Identify which cell holds the provided text, then report its (X, Y) central coordinate. 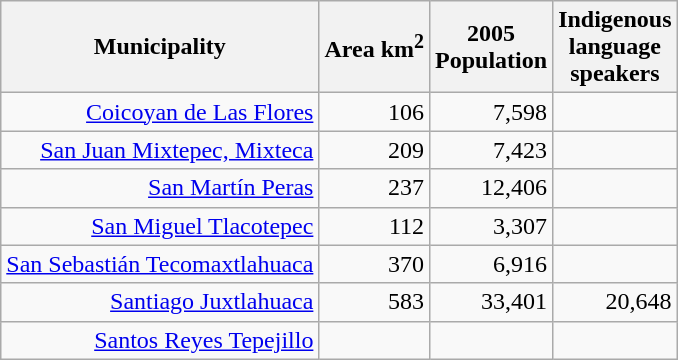
106 (374, 112)
San Sebastián Tecomaxtlahuaca (160, 264)
San Juan Mixtepec, Mixteca (160, 150)
San Martín Peras (160, 188)
Santos Reyes Tepejillo (160, 340)
12,406 (492, 188)
2005Population (492, 47)
20,648 (615, 302)
San Miguel Tlacotepec (160, 226)
209 (374, 150)
583 (374, 302)
33,401 (492, 302)
7,598 (492, 112)
Coicoyan de Las Flores (160, 112)
6,916 (492, 264)
Area km2 (374, 47)
Santiago Juxtlahuaca (160, 302)
237 (374, 188)
7,423 (492, 150)
Municipality (160, 47)
112 (374, 226)
Indigenouslanguagespeakers (615, 47)
3,307 (492, 226)
370 (374, 264)
